Determine the (x, y) coordinate at the center of the cell enclosing the given text.  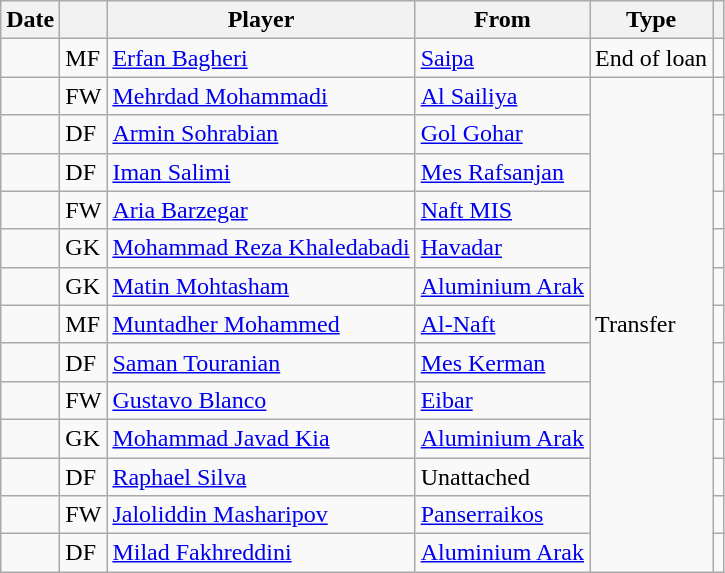
Aria Barzegar (261, 210)
Date (30, 20)
Unattached (502, 477)
Muntadher Mohammed (261, 324)
Matin Mohtasham (261, 286)
Panserraikos (502, 515)
Armin Sohrabian (261, 134)
Mes Rafsanjan (502, 172)
From (502, 20)
Al Sailiya (502, 96)
Saman Touranian (261, 362)
Type (652, 20)
Mohammad Reza Khaledabadi (261, 248)
Naft MIS (502, 210)
Milad Fakhreddini (261, 553)
Raphael Silva (261, 477)
Player (261, 20)
Erfan Bagheri (261, 58)
Jaloliddin Masharipov (261, 515)
Mehrdad Mohammadi (261, 96)
Gol Gohar (502, 134)
Mes Kerman (502, 362)
Saipa (502, 58)
Mohammad Javad Kia (261, 438)
Iman Salimi (261, 172)
Eibar (502, 400)
Transfer (652, 324)
End of loan (652, 58)
Gustavo Blanco (261, 400)
Havadar (502, 248)
Al-Naft (502, 324)
